Identify which cell holds the provided text, then report its [X, Y] central coordinate. 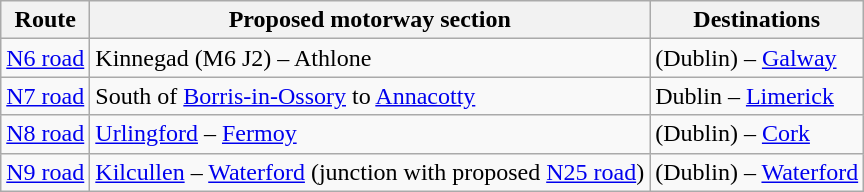
Dublin – Limerick [757, 96]
Urlingford – Fermoy [370, 134]
(Dublin) – Waterford [757, 172]
N6 road [46, 58]
N7 road [46, 96]
South of Borris-in-Ossory to Annacotty [370, 96]
Kilcullen – Waterford (junction with proposed N25 road) [370, 172]
Proposed motorway section [370, 20]
Route [46, 20]
(Dublin) – Cork [757, 134]
N8 road [46, 134]
Kinnegad (M6 J2) – Athlone [370, 58]
(Dublin) – Galway [757, 58]
Destinations [757, 20]
N9 road [46, 172]
